Find where the given text appears and provide that cell's center as (X, Y) coordinate. 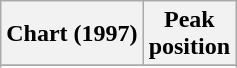
Peakposition (189, 34)
Chart (1997) (72, 34)
